Return (X, Y) of the center of cell containing provided text 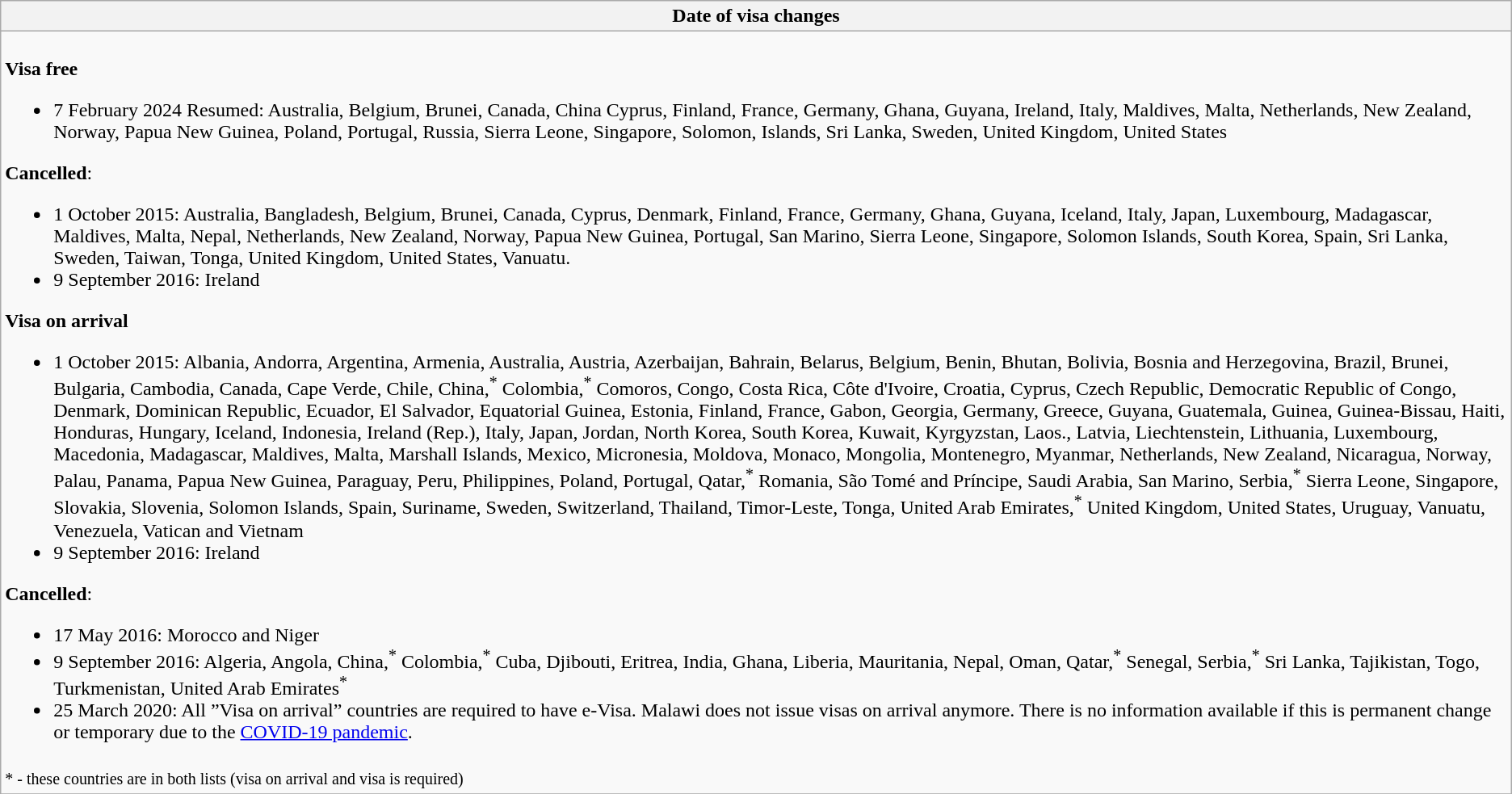
Date of visa changes (756, 16)
